Identify which cell holds the provided text, then report its (x, y) central coordinate. 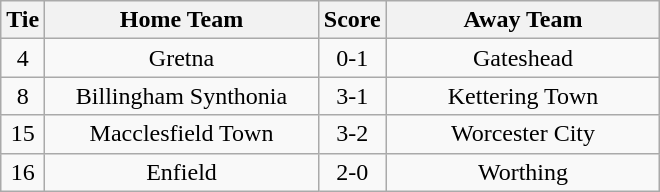
Tie (23, 20)
Gretna (182, 58)
Kettering Town (523, 96)
Score (352, 20)
Worthing (523, 172)
15 (23, 134)
Away Team (523, 20)
Worcester City (523, 134)
Billingham Synthonia (182, 96)
3-1 (352, 96)
8 (23, 96)
4 (23, 58)
3-2 (352, 134)
Gateshead (523, 58)
Enfield (182, 172)
Home Team (182, 20)
16 (23, 172)
0-1 (352, 58)
Macclesfield Town (182, 134)
2-0 (352, 172)
